Return the [x, y] coordinate for the center point of the cell that contains the specified text.  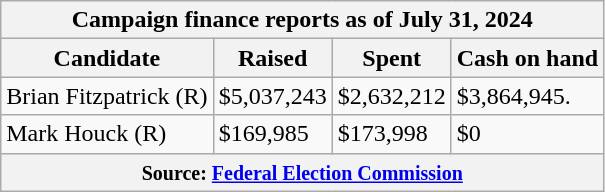
$3,864,945. [527, 96]
Brian Fitzpatrick (R) [107, 96]
$5,037,243 [272, 96]
Cash on hand [527, 58]
Spent [392, 58]
Source: Federal Election Commission [302, 172]
Candidate [107, 58]
$169,985 [272, 134]
$0 [527, 134]
$2,632,212 [392, 96]
$173,998 [392, 134]
Mark Houck (R) [107, 134]
Campaign finance reports as of July 31, 2024 [302, 20]
Raised [272, 58]
